Extract the (X, Y) coordinate from the center of the cell holding the provided text.  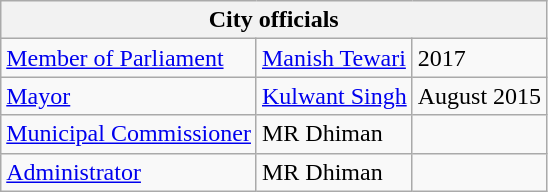
August 2015 (479, 96)
Kulwant Singh (334, 96)
Manish Tewari (334, 58)
2017 (479, 58)
Mayor (129, 96)
Municipal Commissioner (129, 134)
City officials (274, 20)
Member of Parliament (129, 58)
Administrator (129, 172)
